Locate the cell with the specified text and output its (x, y) center coordinate. 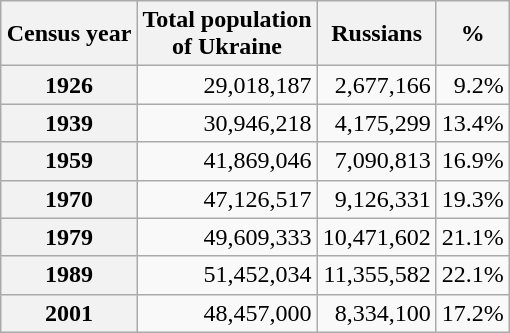
9,126,331 (376, 199)
21.1% (472, 237)
% (472, 34)
22.1% (472, 275)
13.4% (472, 123)
19.3% (472, 199)
47,126,517 (227, 199)
Census year (69, 34)
1989 (69, 275)
41,869,046 (227, 161)
51,452,034 (227, 275)
4,175,299 (376, 123)
16.9% (472, 161)
48,457,000 (227, 313)
1926 (69, 85)
2001 (69, 313)
2,677,166 (376, 85)
7,090,813 (376, 161)
10,471,602 (376, 237)
29,018,187 (227, 85)
Total populationof Ukraine (227, 34)
8,334,100 (376, 313)
1979 (69, 237)
1970 (69, 199)
30,946,218 (227, 123)
11,355,582 (376, 275)
Russians (376, 34)
1959 (69, 161)
49,609,333 (227, 237)
9.2% (472, 85)
17.2% (472, 313)
1939 (69, 123)
